Return (X, Y) of the center of cell containing provided text 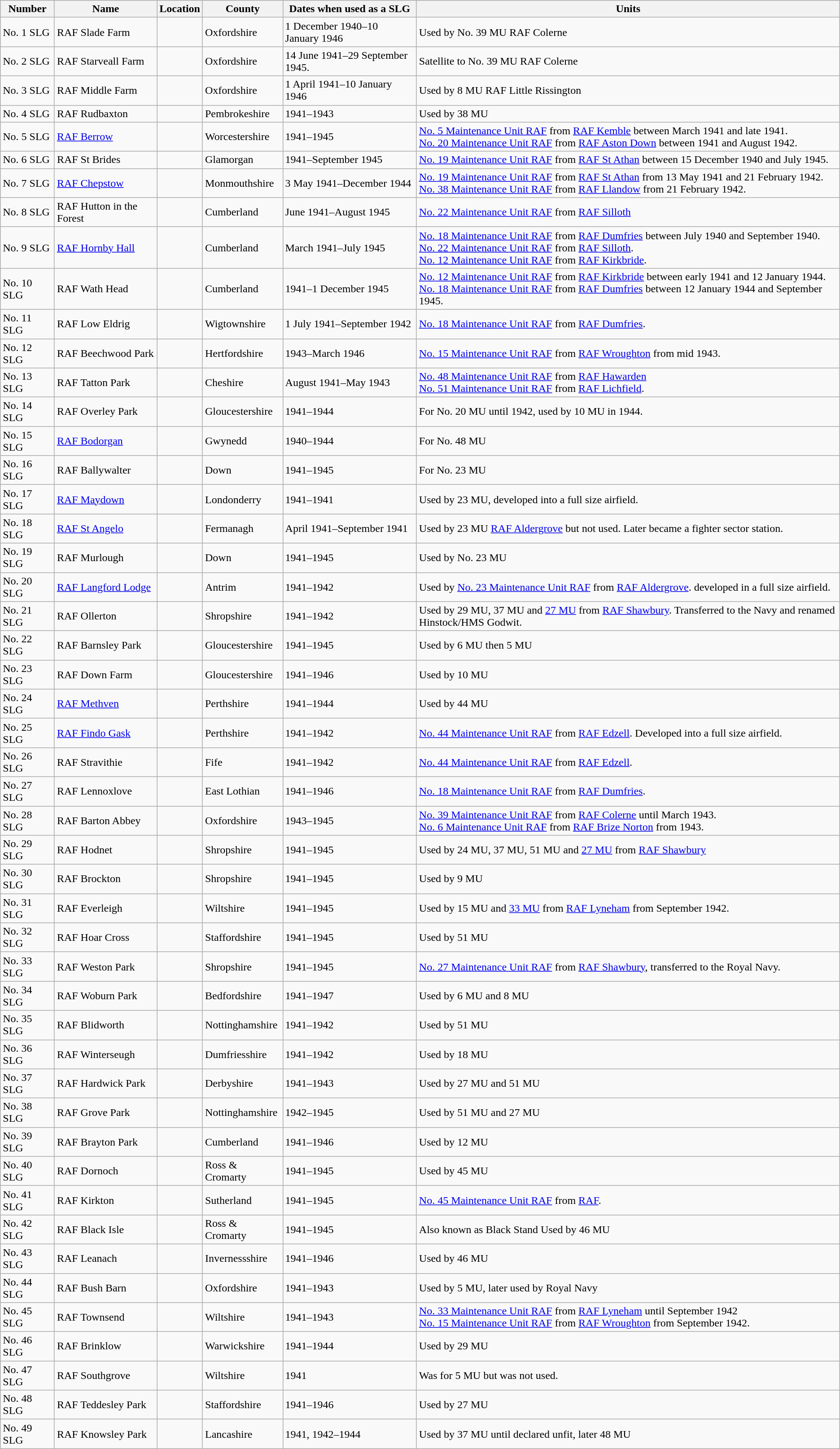
RAF Hardwick Park (105, 1084)
Monmouthshire (242, 183)
Number (28, 9)
RAF Tatton Park (105, 382)
No. 49 SLG (28, 1434)
1 December 1940–10 January 1946 (350, 32)
Used by 46 MU (628, 1259)
No. 22 SLG (28, 645)
Fermanagh (242, 529)
No. 38 SLG (28, 1112)
No. 37 SLG (28, 1084)
Was for 5 MU but was not used. (628, 1375)
Units (628, 9)
No. 39 SLG (28, 1142)
Antrim (242, 587)
RAF Berrow (105, 136)
Used by 5 MU, later used by Royal Navy (628, 1287)
No. 46 SLG (28, 1347)
No. 48 Maintenance Unit RAF from RAF HawardenNo. 51 Maintenance Unit RAF from RAF Lichfield. (628, 382)
Used by 38 MU (628, 114)
1 April 1941–10 January 1946 (350, 91)
1941–1 December 1945 (350, 289)
Used by No. 23 Maintenance Unit RAF from RAF Aldergrove. developed in a full size airfield. (628, 587)
No. 8 SLG (28, 212)
No. 45 Maintenance Unit RAF from RAF. (628, 1200)
1943–March 1946 (350, 353)
RAF Black Isle (105, 1229)
Used by 29 MU (628, 1347)
Derbyshire (242, 1084)
No. 15 SLG (28, 441)
Satellite to No. 39 MU RAF Colerne (628, 61)
14 June 1941–29 September 1945. (350, 61)
Used by 27 MU (628, 1405)
Used by 9 MU (628, 879)
No. 33 Maintenance Unit RAF from RAF Lyneham until September 1942No. 15 Maintenance Unit RAF from RAF Wroughton from September 1942. (628, 1317)
Used by 51 MU and 27 MU (628, 1112)
RAF Middle Farm (105, 91)
RAF Winterseugh (105, 1054)
August 1941–May 1943 (350, 382)
No. 27 Maintenance Unit RAF from RAF Shawbury, transferred to the Royal Navy. (628, 967)
Used by 6 MU and 8 MU (628, 996)
Bedfordshire (242, 996)
No. 34 SLG (28, 996)
1943–1945 (350, 821)
RAF Low Eldrig (105, 324)
RAF Grove Park (105, 1112)
Fife (242, 762)
Used by 23 MU, developed into a full size airfield. (628, 499)
No. 42 SLG (28, 1229)
No. 14 SLG (28, 412)
RAF Bodorgan (105, 441)
For No. 20 MU until 1942, used by 10 MU in 1944. (628, 412)
Used by 8 MU RAF Little Rissington (628, 91)
No. 39 Maintenance Unit RAF from RAF Colerne until March 1943.No. 6 Maintenance Unit RAF from RAF Brize Norton from 1943. (628, 821)
Used by 27 MU and 51 MU (628, 1084)
RAF Overley Park (105, 412)
RAF Ollerton (105, 616)
Used by 44 MU (628, 704)
1 July 1941–September 1942 (350, 324)
RAF St Angelo (105, 529)
No. 36 SLG (28, 1054)
Used by No. 39 MU RAF Colerne (628, 32)
No. 43 SLG (28, 1259)
RAF Beechwood Park (105, 353)
No. 10 SLG (28, 289)
No. 25 SLG (28, 733)
No. 1 SLG (28, 32)
Glamorgan (242, 160)
RAF Rudbaxton (105, 114)
RAF Hodnet (105, 850)
No. 15 Maintenance Unit RAF from RAF Wroughton from mid 1943. (628, 353)
March 1941–July 1945 (350, 247)
No. 18 SLG (28, 529)
East Lothian (242, 791)
No. 32 SLG (28, 937)
RAF Southgrove (105, 1375)
1941–1947 (350, 996)
Lancashire (242, 1434)
For No. 23 MU (628, 470)
No. 31 SLG (28, 909)
Used by 18 MU (628, 1054)
RAF Everleigh (105, 909)
No. 13 SLG (28, 382)
Dates when used as a SLG (350, 9)
Sutherland (242, 1200)
Name (105, 9)
Used by 29 MU, 37 MU and 27 MU from RAF Shawbury. Transferred to the Navy and renamed Hinstock/HMS Godwit. (628, 616)
RAF Blidworth (105, 1025)
No. 9 SLG (28, 247)
No. 6 SLG (28, 160)
Used by 15 MU and 33 MU from RAF Lyneham from September 1942. (628, 909)
RAF Kirkton (105, 1200)
RAF Hornby Hall (105, 247)
No. 26 SLG (28, 762)
No. 41 SLG (28, 1200)
RAF Brinklow (105, 1347)
No. 29 SLG (28, 850)
RAF St Brides (105, 160)
Gwynedd (242, 441)
Used by 37 MU until declared unfit, later 48 MU (628, 1434)
No. 22 Maintenance Unit RAF from RAF Silloth (628, 212)
RAF Lennoxlove (105, 791)
RAF Wath Head (105, 289)
No. 27 SLG (28, 791)
For No. 48 MU (628, 441)
No. 35 SLG (28, 1025)
Location (180, 9)
No. 30 SLG (28, 879)
Used by 45 MU (628, 1171)
Used by 10 MU (628, 674)
April 1941–September 1941 (350, 529)
1941–September 1945 (350, 160)
No. 23 SLG (28, 674)
1940–1944 (350, 441)
No. 19 SLG (28, 558)
Worcestershire (242, 136)
No. 45 SLG (28, 1317)
1942–1945 (350, 1112)
No. 24 SLG (28, 704)
RAF Hoar Cross (105, 937)
RAF Down Farm (105, 674)
Used by 24 MU, 37 MU, 51 MU and 27 MU from RAF Shawbury (628, 850)
Also known as Black Stand Used by 46 MU (628, 1229)
RAF Methven (105, 704)
Wigtownshire (242, 324)
RAF Langford Lodge (105, 587)
No. 20 SLG (28, 587)
RAF Brockton (105, 879)
County (242, 9)
RAF Dornoch (105, 1171)
RAF Leanach (105, 1259)
RAF Knowsley Park (105, 1434)
Hertfordshire (242, 353)
Cheshire (242, 382)
No. 40 SLG (28, 1171)
Used by 6 MU then 5 MU (628, 645)
No. 44 Maintenance Unit RAF from RAF Edzell. Developed into a full size airfield. (628, 733)
RAF Weston Park (105, 967)
RAF Findo Gask (105, 733)
Used by 12 MU (628, 1142)
RAF Hutton in the Forest (105, 212)
No. 7 SLG (28, 183)
No. 33 SLG (28, 967)
RAF Brayton Park (105, 1142)
Londonderry (242, 499)
No. 11 SLG (28, 324)
RAF Woburn Park (105, 996)
Dumfriesshire (242, 1054)
No. 3 SLG (28, 91)
No. 2 SLG (28, 61)
No. 4 SLG (28, 114)
Warwickshire (242, 1347)
No. 44 SLG (28, 1287)
RAF Teddesley Park (105, 1405)
RAF Barnsley Park (105, 645)
No. 48 SLG (28, 1405)
No. 21 SLG (28, 616)
RAF Barton Abbey (105, 821)
RAF Slade Farm (105, 32)
No. 5 SLG (28, 136)
1941–1941 (350, 499)
RAF Murlough (105, 558)
No. 16 SLG (28, 470)
3 May 1941–December 1944 (350, 183)
No. 17 SLG (28, 499)
RAF Stravithie (105, 762)
No. 47 SLG (28, 1375)
No. 19 Maintenance Unit RAF from RAF St Athan between 15 December 1940 and July 1945. (628, 160)
No. 28 SLG (28, 821)
Pembrokeshire (242, 114)
1941, 1942–1944 (350, 1434)
June 1941–August 1945 (350, 212)
Used by No. 23 MU (628, 558)
1941 (350, 1375)
RAF Bush Barn (105, 1287)
Invernessshire (242, 1259)
RAF Townsend (105, 1317)
RAF Starveall Farm (105, 61)
No. 44 Maintenance Unit RAF from RAF Edzell. (628, 762)
No. 12 SLG (28, 353)
RAF Chepstow (105, 183)
RAF Ballywalter (105, 470)
RAF Maydown (105, 499)
Used by 23 MU RAF Aldergrove but not used. Later became a fighter sector station. (628, 529)
